Detect which cell encompasses the target text, then output its [X, Y] center coordinate. 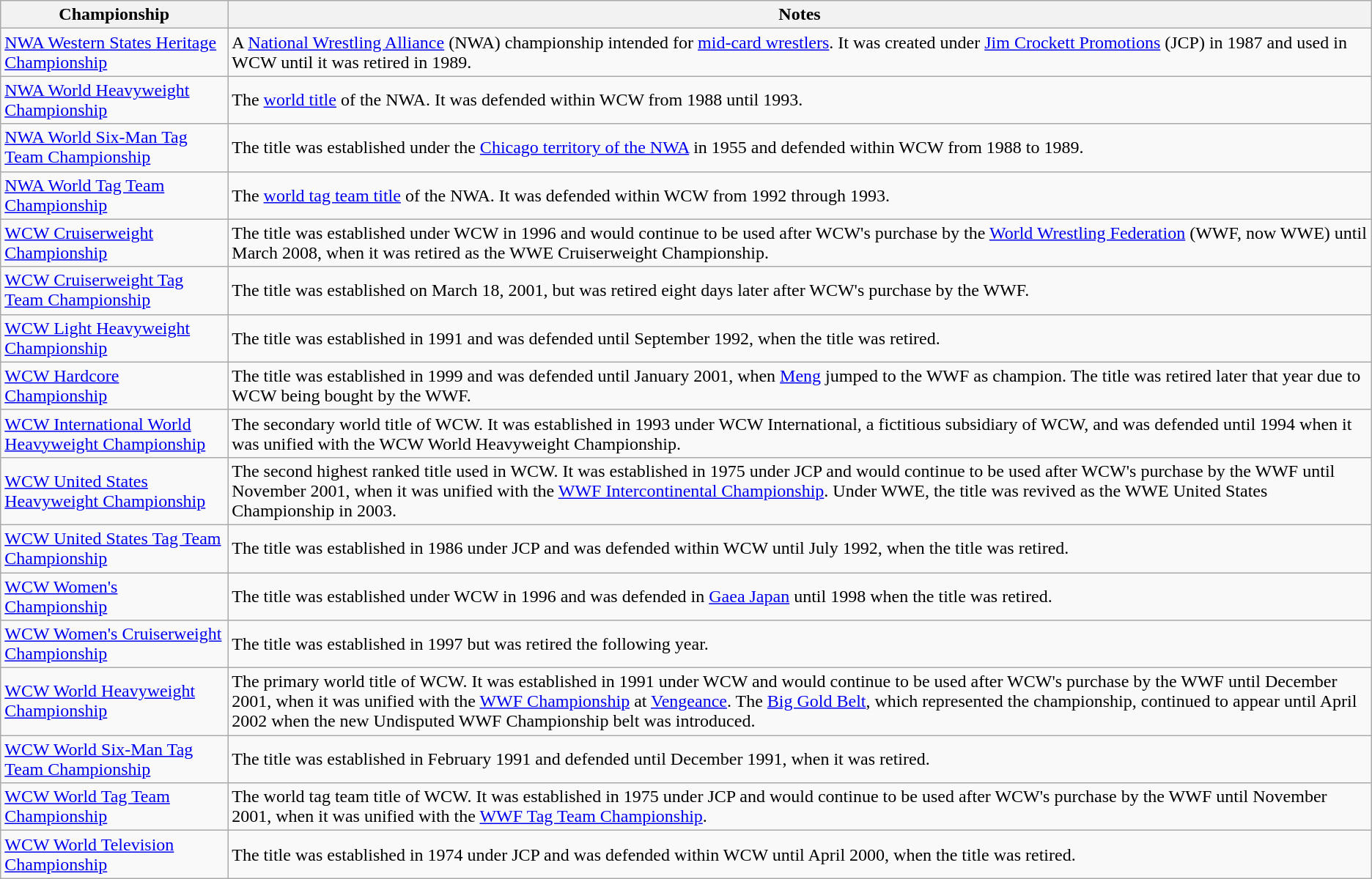
The title was established in 1991 and was defended until September 1992, when the title was retired. [800, 338]
NWA World Six-Man Tag Team Championship [114, 148]
The title was established on March 18, 2001, but was retired eight days later after WCW's purchase by the WWF. [800, 290]
WCW World Television Championship [114, 854]
WCW Cruiserweight Championship [114, 243]
WCW International World Heavyweight Championship [114, 434]
WCW United States Tag Team Championship [114, 548]
The title was established under the Chicago territory of the NWA in 1955 and defended within WCW from 1988 to 1989. [800, 148]
Notes [800, 15]
The world tag team title of the NWA. It was defended within WCW from 1992 through 1993. [800, 195]
The title was established in 1974 under JCP and was defended within WCW until April 2000, when the title was retired. [800, 854]
NWA Western States Heritage Championship [114, 53]
NWA World Heavyweight Championship [114, 100]
WCW Light Heavyweight Championship [114, 338]
Championship [114, 15]
WCW World Six-Man Tag Team Championship [114, 759]
The title was established under WCW in 1996 and was defended in Gaea Japan until 1998 when the title was retired. [800, 596]
WCW Women's Cruiserweight Championship [114, 645]
The title was established in 1997 but was retired the following year. [800, 645]
WCW Women's Championship [114, 596]
WCW Hardcore Championship [114, 385]
The world title of the NWA. It was defended within WCW from 1988 until 1993. [800, 100]
The title was established in 1986 under JCP and was defended within WCW until July 1992, when the title was retired. [800, 548]
WCW United States Heavyweight Championship [114, 491]
WCW Cruiserweight Tag Team Championship [114, 290]
NWA World Tag Team Championship [114, 195]
WCW World Tag Team Championship [114, 807]
WCW World Heavyweight Championship [114, 702]
The title was established in February 1991 and defended until December 1991, when it was retired. [800, 759]
